Find where the given text appears and provide that cell's center as (x, y) coordinate. 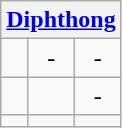
Diphthong (61, 20)
